Identify which cell holds the provided text, then report its [X, Y] central coordinate. 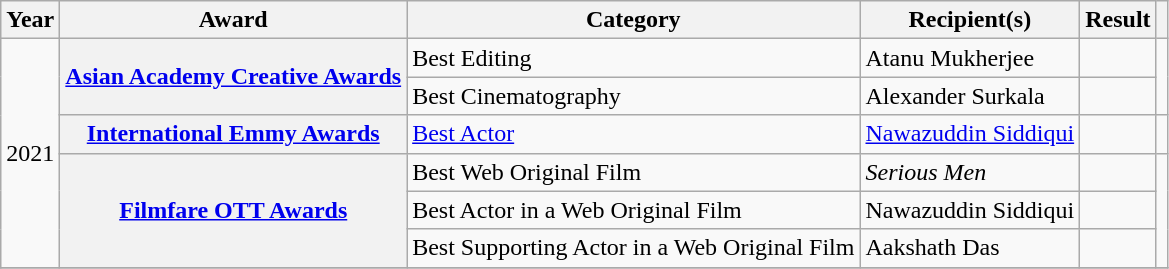
Result [1118, 20]
2021 [30, 153]
Year [30, 20]
Best Actor in a Web Original Film [634, 210]
Aakshath Das [970, 248]
Award [234, 20]
Best Editing [634, 58]
Best Cinematography [634, 96]
Filmfare OTT Awards [234, 210]
Atanu Mukherjee [970, 58]
Best Web Original Film [634, 172]
Best Supporting Actor in a Web Original Film [634, 248]
Category [634, 20]
International Emmy Awards [234, 134]
Asian Academy Creative Awards [234, 77]
Alexander Surkala [970, 96]
Recipient(s) [970, 20]
Best Actor [634, 134]
Serious Men [970, 172]
